From the cell containing the given text, extract its center point as (X, Y) coordinate. 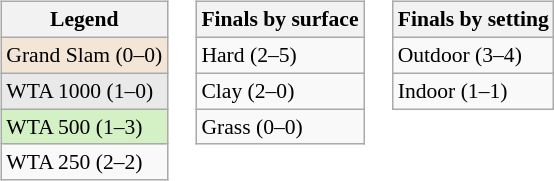
WTA 250 (2–2) (84, 162)
Grass (0–0) (280, 127)
Clay (2–0) (280, 91)
WTA 1000 (1–0) (84, 91)
Grand Slam (0–0) (84, 55)
Legend (84, 20)
Finals by setting (474, 20)
Finals by surface (280, 20)
WTA 500 (1–3) (84, 127)
Indoor (1–1) (474, 91)
Outdoor (3–4) (474, 55)
Hard (2–5) (280, 55)
